Identify which cell holds the provided text, then report its [x, y] central coordinate. 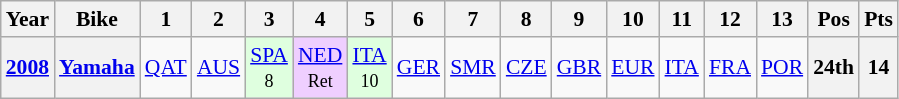
NEDRet [320, 68]
7 [473, 19]
ITA10 [369, 68]
11 [682, 19]
2 [218, 19]
5 [369, 19]
Yamaha [97, 68]
GER [418, 68]
ITA [682, 68]
13 [782, 19]
Pts [878, 19]
CZE [526, 68]
14 [878, 68]
9 [580, 19]
Pos [834, 19]
QAT [166, 68]
8 [526, 19]
6 [418, 19]
SPA8 [269, 68]
POR [782, 68]
AUS [218, 68]
3 [269, 19]
Year [28, 19]
SMR [473, 68]
FRA [730, 68]
2008 [28, 68]
Bike [97, 19]
EUR [632, 68]
12 [730, 19]
1 [166, 19]
10 [632, 19]
24th [834, 68]
GBR [580, 68]
4 [320, 19]
